Return [X, Y] of the center of cell containing provided text 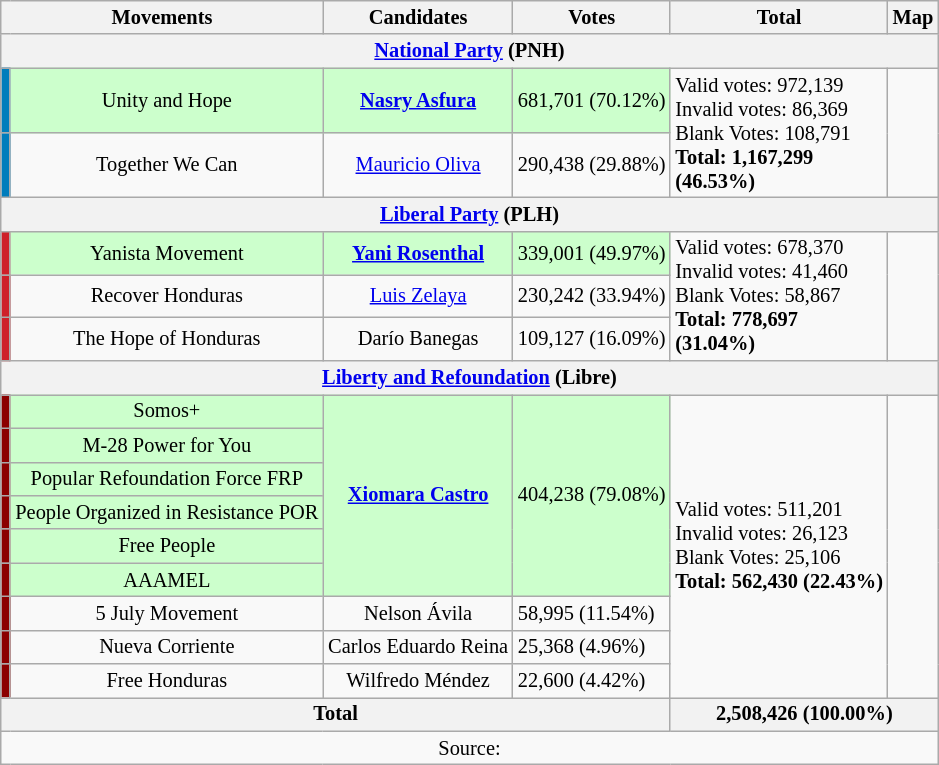
Valid votes: 972,139Invalid votes: 86,369Blank Votes: 108,791Total: 1,167,299(46.53%) [778, 133]
109,127 (16.09%) [592, 338]
People Organized in Resistance POR [166, 512]
Map [913, 17]
Votes [592, 17]
Source: [470, 748]
Nasry Asfura [418, 100]
5 July Movement [166, 613]
Popular Refoundation Force FRP [166, 479]
681,701 (70.12%) [592, 100]
290,438 (29.88%) [592, 164]
Unity and Hope [166, 100]
Free People [166, 546]
The Hope of Honduras [166, 338]
58,995 (11.54%) [592, 613]
339,001 (49.97%) [592, 252]
Luis Zelaya [418, 296]
Valid votes: 511,201Invalid votes: 26,123Blank Votes: 25,106Total: 562,430 (22.43%) [778, 546]
230,242 (33.94%) [592, 296]
Nueva Corriente [166, 647]
Carlos Eduardo Reina [418, 647]
Nelson Ávila [418, 613]
AAAMEL [166, 580]
22,600 (4.42%) [592, 681]
Mauricio Oliva [418, 164]
Yanista Movement [166, 252]
25,368 (4.96%) [592, 647]
2,508,426 (100.00%) [804, 714]
Movements [162, 17]
Yani Rosenthal [418, 252]
Free Honduras [166, 681]
National Party (PNH) [470, 51]
Somos+ [166, 411]
Together We Can [166, 164]
Xiomara Castro [418, 495]
Valid votes: 678,370Invalid votes: 41,460Blank Votes: 58,867Total: 778,697(31.04%) [778, 296]
404,238 (79.08%) [592, 495]
Darío Banegas [418, 338]
Liberal Party (PLH) [470, 214]
Candidates [418, 17]
Liberty and Refoundation (Libre) [470, 378]
Wilfredo Méndez [418, 681]
M-28 Power for You [166, 445]
Recover Honduras [166, 296]
